Determine the [X, Y] coordinate at the center of the cell enclosing the given text.  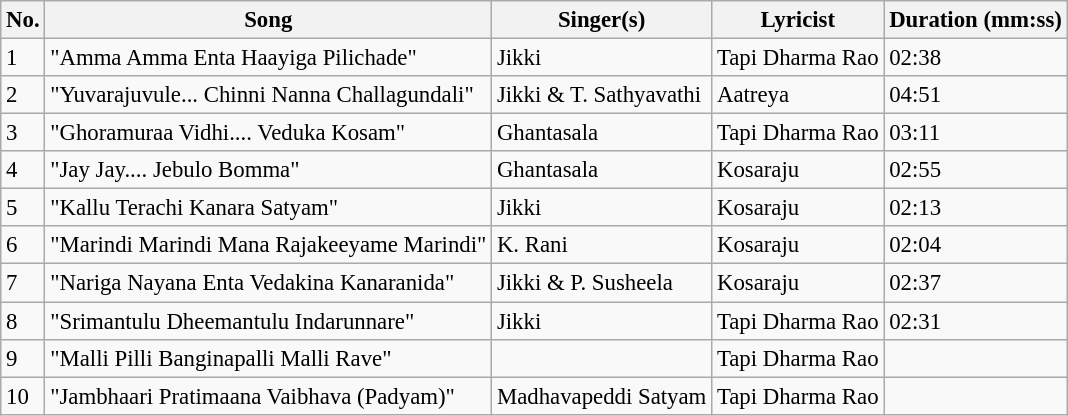
Duration (mm:ss) [976, 20]
"Srimantulu Dheemantulu Indarunnare" [268, 321]
"Yuvarajuvule... Chinni Nanna Challagundali" [268, 95]
Lyricist [798, 20]
K. Rani [602, 245]
1 [23, 58]
Singer(s) [602, 20]
Madhavapeddi Satyam [602, 396]
2 [23, 95]
"Ghoramuraa Vidhi.... Veduka Kosam" [268, 133]
04:51 [976, 95]
"Jay Jay.... Jebulo Bomma" [268, 170]
4 [23, 170]
10 [23, 396]
"Nariga Nayana Enta Vedakina Kanaranida" [268, 283]
"Jambhaari Pratimaana Vaibhava (Padyam)" [268, 396]
02:55 [976, 170]
"Malli Pilli Banginapalli Malli Rave" [268, 358]
02:38 [976, 58]
No. [23, 20]
02:37 [976, 283]
3 [23, 133]
5 [23, 208]
03:11 [976, 133]
8 [23, 321]
Song [268, 20]
02:31 [976, 321]
"Amma Amma Enta Haayiga Pilichade" [268, 58]
"Marindi Marindi Mana Rajakeeyame Marindi" [268, 245]
02:13 [976, 208]
Aatreya [798, 95]
Jikki & P. Susheela [602, 283]
Jikki & T. Sathyavathi [602, 95]
"Kallu Terachi Kanara Satyam" [268, 208]
02:04 [976, 245]
6 [23, 245]
9 [23, 358]
7 [23, 283]
